Search for the cell housing the specified text and yield its [X, Y] center coordinate. 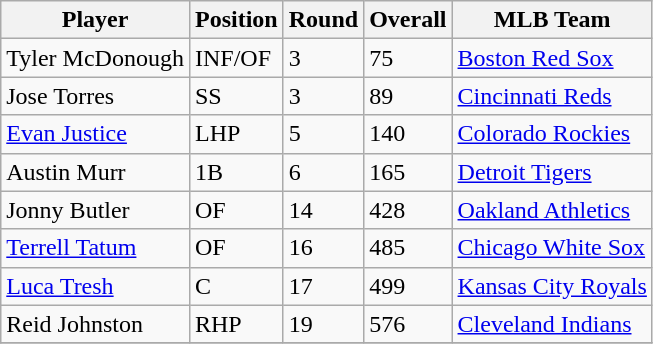
INF/OF [236, 58]
Cleveland Indians [552, 324]
5 [323, 134]
14 [323, 210]
Tyler McDonough [96, 58]
Cincinnati Reds [552, 96]
Chicago White Sox [552, 248]
6 [323, 172]
Evan Justice [96, 134]
19 [323, 324]
MLB Team [552, 20]
89 [408, 96]
485 [408, 248]
16 [323, 248]
Overall [408, 20]
75 [408, 58]
165 [408, 172]
LHP [236, 134]
Jose Torres [96, 96]
Colorado Rockies [552, 134]
Austin Murr [96, 172]
SS [236, 96]
428 [408, 210]
576 [408, 324]
RHP [236, 324]
Round [323, 20]
1B [236, 172]
Kansas City Royals [552, 286]
Boston Red Sox [552, 58]
Position [236, 20]
Player [96, 20]
140 [408, 134]
Oakland Athletics [552, 210]
Reid Johnston [96, 324]
C [236, 286]
17 [323, 286]
Detroit Tigers [552, 172]
Terrell Tatum [96, 248]
499 [408, 286]
Jonny Butler [96, 210]
Luca Tresh [96, 286]
